Provide the (X, Y) coordinate of the cell's center where the given text is located.  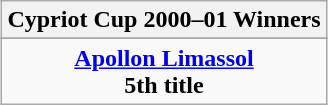
Apollon Limassol5th title (164, 72)
Cypriot Cup 2000–01 Winners (164, 20)
